Capture the cell that displays the provided text and extract its (X, Y) central coordinate. 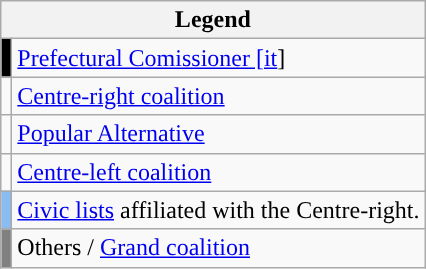
Popular Alternative (218, 134)
Centre-left coalition (218, 172)
Legend (213, 20)
Prefectural Comissioner [it] (218, 58)
Centre-right coalition (218, 96)
Others / Grand coalition (218, 248)
Civic lists affiliated with the Centre-right. (218, 210)
